Search for the cell housing the specified text and yield its (X, Y) center coordinate. 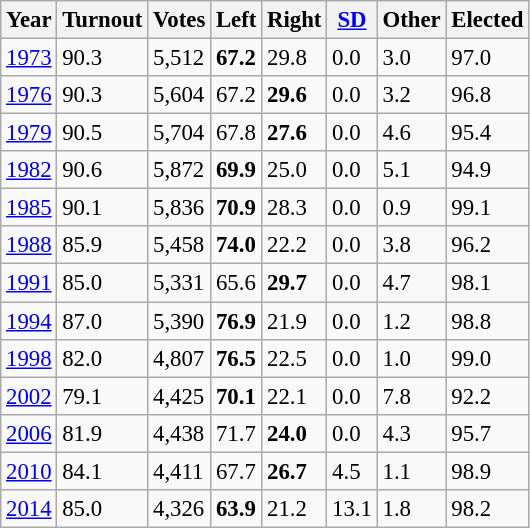
71.7 (236, 433)
81.9 (102, 433)
63.9 (236, 509)
87.0 (102, 321)
1973 (29, 58)
3.8 (412, 245)
22.2 (294, 245)
28.3 (294, 208)
1979 (29, 133)
2006 (29, 433)
5,512 (180, 58)
0.9 (412, 208)
96.2 (488, 245)
67.7 (236, 471)
1976 (29, 95)
65.6 (236, 283)
4.7 (412, 283)
27.6 (294, 133)
90.5 (102, 133)
97.0 (488, 58)
1.8 (412, 509)
84.1 (102, 471)
4.5 (352, 471)
82.0 (102, 358)
5.1 (412, 170)
29.7 (294, 283)
99.1 (488, 208)
24.0 (294, 433)
2010 (29, 471)
5,704 (180, 133)
22.5 (294, 358)
98.9 (488, 471)
4,326 (180, 509)
Left (236, 20)
85.9 (102, 245)
96.8 (488, 95)
98.2 (488, 509)
29.6 (294, 95)
4.3 (412, 433)
79.1 (102, 396)
1985 (29, 208)
3.0 (412, 58)
95.4 (488, 133)
92.2 (488, 396)
70.9 (236, 208)
67.8 (236, 133)
74.0 (236, 245)
70.1 (236, 396)
13.1 (352, 509)
2002 (29, 396)
1.2 (412, 321)
5,331 (180, 283)
5,458 (180, 245)
98.8 (488, 321)
Votes (180, 20)
5,872 (180, 170)
1988 (29, 245)
25.0 (294, 170)
2014 (29, 509)
26.7 (294, 471)
Elected (488, 20)
5,390 (180, 321)
29.8 (294, 58)
76.5 (236, 358)
1994 (29, 321)
5,836 (180, 208)
4,411 (180, 471)
1998 (29, 358)
1982 (29, 170)
Other (412, 20)
4,438 (180, 433)
4,425 (180, 396)
1.0 (412, 358)
4.6 (412, 133)
Year (29, 20)
4,807 (180, 358)
69.9 (236, 170)
95.7 (488, 433)
Right (294, 20)
Turnout (102, 20)
21.9 (294, 321)
90.1 (102, 208)
3.2 (412, 95)
98.1 (488, 283)
22.1 (294, 396)
90.6 (102, 170)
1991 (29, 283)
1.1 (412, 471)
7.8 (412, 396)
5,604 (180, 95)
99.0 (488, 358)
76.9 (236, 321)
21.2 (294, 509)
SD (352, 20)
94.9 (488, 170)
